Determine the [x, y] coordinate at the center of the cell enclosing the given text.  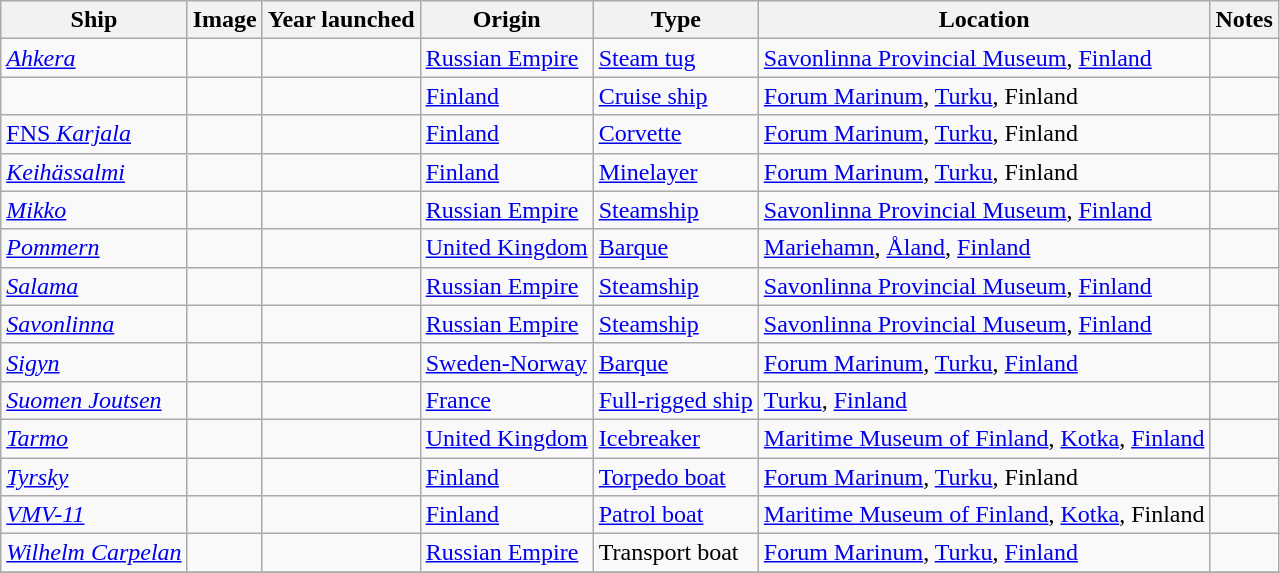
Tyrsky [94, 477]
Mikko [94, 210]
Sigyn [94, 362]
Turku, Finland [984, 400]
Cruise ship [676, 96]
Location [984, 20]
Type [676, 20]
Image [224, 20]
Wilhelm Carpelan [94, 553]
Patrol boat [676, 515]
Year launched [341, 20]
France [506, 400]
Notes [1244, 20]
Mariehamn, Åland, Finland [984, 248]
Sweden-Norway [506, 362]
Origin [506, 20]
VMV-11 [94, 515]
Savonlinna [94, 324]
Tarmo [94, 438]
Salama [94, 286]
Keihässalmi [94, 172]
Steam tug [676, 58]
Minelayer [676, 172]
Suomen Joutsen [94, 400]
Corvette [676, 134]
Torpedo boat [676, 477]
Ahkera [94, 58]
Icebreaker [676, 438]
Pommern [94, 248]
Ship [94, 20]
FNS Karjala [94, 134]
Full-rigged ship [676, 400]
Transport boat [676, 553]
